Locate the cell with the specified text and output its [X, Y] center coordinate. 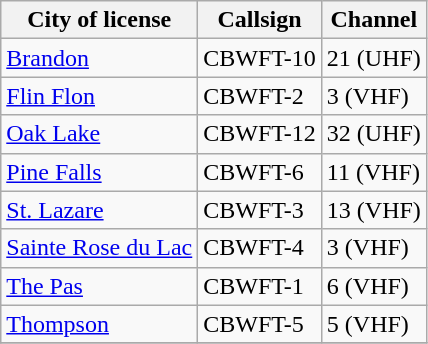
CBWFT-1 [260, 286]
32 (UHF) [374, 134]
CBWFT-10 [260, 58]
13 (VHF) [374, 210]
CBWFT-4 [260, 248]
St. Lazare [100, 210]
CBWFT-5 [260, 324]
Flin Flon [100, 96]
Oak Lake [100, 134]
CBWFT-2 [260, 96]
The Pas [100, 286]
5 (VHF) [374, 324]
CBWFT-6 [260, 172]
Thompson [100, 324]
Callsign [260, 20]
6 (VHF) [374, 286]
CBWFT-3 [260, 210]
21 (UHF) [374, 58]
City of license [100, 20]
11 (VHF) [374, 172]
Pine Falls [100, 172]
Brandon [100, 58]
Channel [374, 20]
CBWFT-12 [260, 134]
Sainte Rose du Lac [100, 248]
